Capture the cell that displays the provided text and extract its (x, y) central coordinate. 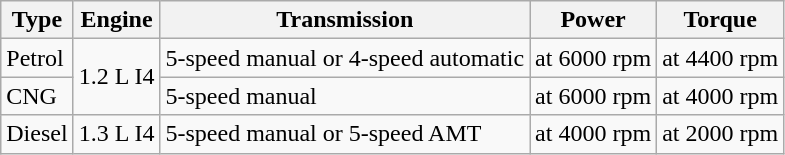
1.2 L I4 (116, 77)
Type (37, 20)
Power (594, 20)
CNG (37, 96)
at 4400 rpm (720, 58)
1.3 L I4 (116, 134)
at 2000 rpm (720, 134)
Transmission (345, 20)
Diesel (37, 134)
5-speed manual or 5-speed AMT (345, 134)
Torque (720, 20)
5-speed manual (345, 96)
5-speed manual or 4-speed automatic (345, 58)
Petrol (37, 58)
Engine (116, 20)
